Capture the cell that displays the provided text and extract its (X, Y) central coordinate. 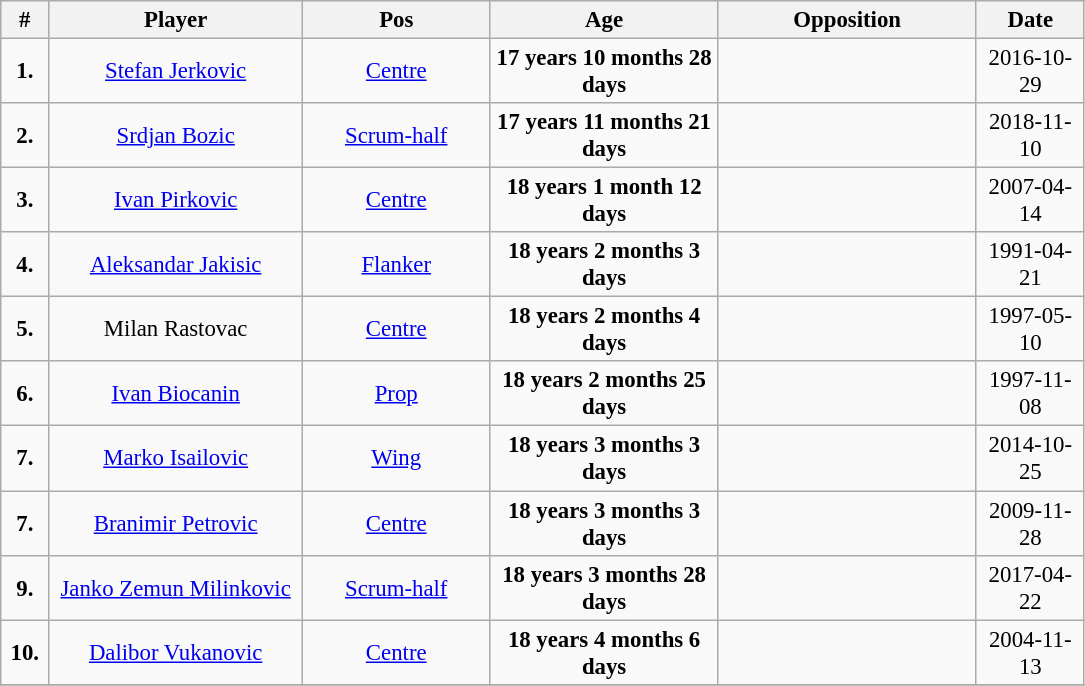
17 years 11 months 21 days (604, 136)
18 years 3 months 28 days (604, 588)
4. (25, 264)
Aleksandar Jakisic (176, 264)
18 years 4 months 6 days (604, 652)
5. (25, 330)
10. (25, 652)
Wing (396, 458)
Pos (396, 20)
18 years 2 months 25 days (604, 394)
17 years 10 months 28 days (604, 72)
Opposition (847, 20)
Milan Rastovac (176, 330)
2016-10-29 (1030, 72)
Player (176, 20)
# (25, 20)
Date (1030, 20)
Ivan Pirkovic (176, 200)
6. (25, 394)
2009-11-28 (1030, 524)
2017-04-22 (1030, 588)
2004-11-13 (1030, 652)
1997-11-08 (1030, 394)
Prop (396, 394)
Dalibor Vukanovic (176, 652)
18 years 2 months 3 days (604, 264)
Flanker (396, 264)
2018-11-10 (1030, 136)
18 years 1 month 12 days (604, 200)
9. (25, 588)
Stefan Jerkovic (176, 72)
3. (25, 200)
1997-05-10 (1030, 330)
Branimir Petrovic (176, 524)
18 years 2 months 4 days (604, 330)
2014-10-25 (1030, 458)
Marko Isailovic (176, 458)
Srdjan Bozic (176, 136)
Ivan Biocanin (176, 394)
Age (604, 20)
1. (25, 72)
2. (25, 136)
2007-04-14 (1030, 200)
1991-04-21 (1030, 264)
Janko Zemun Milinkovic (176, 588)
